Capture the cell that displays the provided text and extract its (x, y) central coordinate. 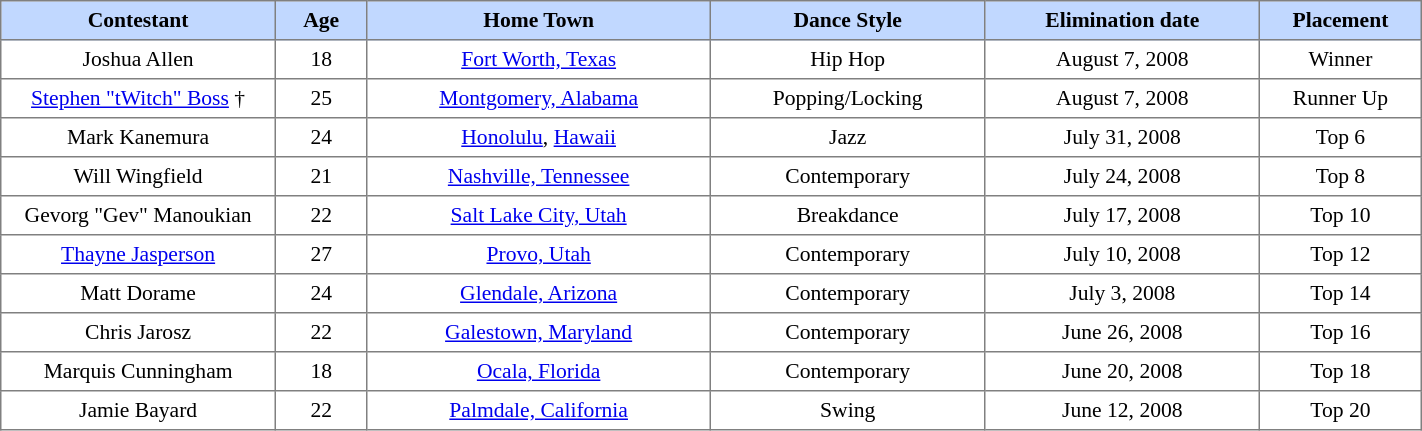
Marquis Cunningham (138, 372)
June 20, 2008 (1122, 372)
Top 12 (1341, 254)
Dance Style (848, 20)
Jamie Bayard (138, 410)
Home Town (538, 20)
Swing (848, 410)
Top 16 (1341, 332)
July 31, 2008 (1122, 138)
Top 14 (1341, 294)
Montgomery, Alabama (538, 98)
Top 8 (1341, 176)
Palmdale, California (538, 410)
Joshua Allen (138, 60)
27 (321, 254)
Ocala, Florida (538, 372)
25 (321, 98)
Honolulu, Hawaii (538, 138)
Top 6 (1341, 138)
Provo, Utah (538, 254)
Age (321, 20)
Mark Kanemura (138, 138)
Popping/Locking (848, 98)
Chris Jarosz (138, 332)
Glendale, Arizona (538, 294)
Thayne Jasperson (138, 254)
Nashville, Tennessee (538, 176)
Gevorg "Gev" Manoukian (138, 216)
Elimination date (1122, 20)
Fort Worth, Texas (538, 60)
Placement (1341, 20)
Top 10 (1341, 216)
June 26, 2008 (1122, 332)
July 24, 2008 (1122, 176)
June 12, 2008 (1122, 410)
Winner (1341, 60)
Jazz (848, 138)
Top 20 (1341, 410)
Galestown, Maryland (538, 332)
Hip Hop (848, 60)
Stephen "tWitch" Boss † (138, 98)
Runner Up (1341, 98)
July 17, 2008 (1122, 216)
Matt Dorame (138, 294)
July 3, 2008 (1122, 294)
Top 18 (1341, 372)
Will Wingfield (138, 176)
21 (321, 176)
Salt Lake City, Utah (538, 216)
July 10, 2008 (1122, 254)
Contestant (138, 20)
Breakdance (848, 216)
